Pinpoint the cell where the given text exists, returning its (x, y) midpoint coordinate. 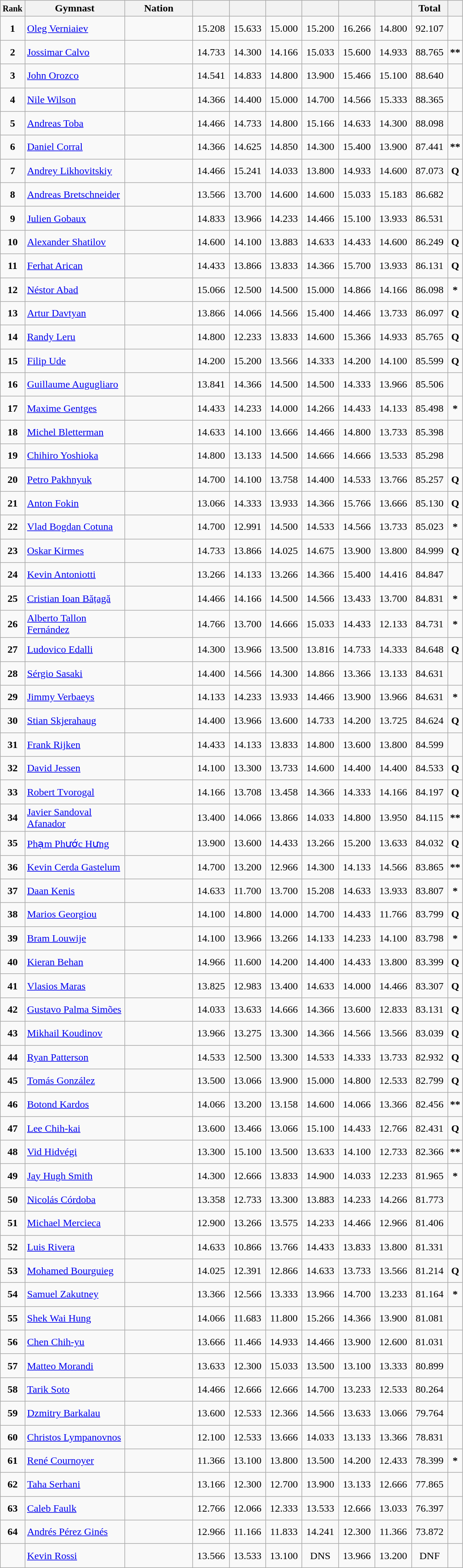
27 (13, 649)
84.731 (430, 623)
Kevin Rossi (74, 1556)
81.031 (430, 1342)
83.399 (430, 962)
Oskar Kirmes (74, 551)
39 (13, 938)
84.032 (430, 843)
3 (13, 76)
Vlad Bogdan Cotuna (74, 527)
8 (13, 194)
83.865 (430, 867)
Nile Wilson (74, 100)
13.725 (393, 721)
82.456 (430, 1105)
73.872 (430, 1532)
12.833 (393, 1009)
Phạm Phước Hưng (74, 843)
84.648 (430, 649)
85.498 (430, 408)
14.766 (211, 623)
85.023 (430, 527)
83.807 (430, 891)
Artur Davtyan (74, 313)
Shek Wai Hung (74, 1318)
10.866 (248, 1247)
23 (13, 551)
87.073 (430, 171)
14.900 (320, 1176)
Andreas Bretschneider (74, 194)
83.307 (430, 986)
81.965 (430, 1176)
57 (13, 1366)
13.950 (393, 817)
64 (13, 1532)
15.066 (211, 290)
15.266 (320, 1318)
40 (13, 962)
12.066 (248, 1508)
15.466 (357, 76)
84.115 (430, 817)
54 (13, 1294)
50 (13, 1200)
62 (13, 1485)
83.799 (430, 914)
13.841 (211, 385)
77.865 (430, 1485)
84.847 (430, 574)
12.566 (248, 1294)
13.358 (211, 1200)
Taha Serhani (74, 1485)
79.764 (430, 1413)
14.241 (320, 1532)
13.575 (284, 1223)
15.600 (357, 52)
Ryan Patterson (74, 1057)
80.264 (430, 1389)
Jay Hugh Smith (74, 1176)
36 (13, 867)
51 (13, 1223)
9 (13, 218)
13.275 (248, 1033)
Matteo Morandi (74, 1366)
38 (13, 914)
12.333 (284, 1508)
29 (13, 697)
Stian Skjerahaug (74, 721)
12.100 (211, 1437)
56 (13, 1342)
15.633 (248, 28)
René Cournoyer (74, 1461)
84.599 (430, 745)
Alberto Tallon Fernández (74, 623)
25 (13, 598)
14 (13, 337)
47 (13, 1128)
14.966 (211, 962)
5 (13, 123)
Andrey Likhovitskiy (74, 171)
85.599 (430, 361)
10 (13, 242)
11.800 (284, 1318)
53 (13, 1271)
20 (13, 479)
52 (13, 1247)
14.675 (320, 551)
58 (13, 1389)
31 (13, 745)
82.366 (430, 1152)
12.433 (393, 1461)
Ludovico Edalli (74, 649)
21 (13, 503)
80.899 (430, 1366)
Michael Mercieca (74, 1223)
Daniel Corral (74, 147)
15.333 (393, 100)
Julien Gobaux (74, 218)
15.183 (393, 194)
Filip Ude (74, 361)
Petro Pakhnyuk (74, 479)
13 (13, 313)
19 (13, 456)
John Orozco (74, 76)
82.799 (430, 1081)
28 (13, 673)
32 (13, 768)
6 (13, 147)
15.166 (320, 123)
88.640 (430, 76)
15.766 (357, 503)
88.365 (430, 100)
Robert Tvorogal (74, 792)
87.441 (430, 147)
81.773 (430, 1200)
83.039 (430, 1033)
11 (13, 266)
76.397 (430, 1508)
63 (13, 1508)
24 (13, 574)
Vid Hidvégi (74, 1152)
92.107 (430, 28)
11.766 (393, 914)
41 (13, 986)
11.833 (284, 1532)
81.406 (430, 1223)
13.758 (284, 479)
Luis Rivera (74, 1247)
85.298 (430, 456)
14.625 (248, 147)
Bram Louwije (74, 938)
44 (13, 1057)
48 (13, 1152)
Alexander Shatilov (74, 242)
85.130 (430, 503)
Jossimar Calvo (74, 52)
16 (13, 385)
Cristian Ioan Bățagă (74, 598)
Vlasios Maras (74, 986)
2 (13, 52)
26 (13, 623)
33 (13, 792)
Guillaume Augugliaro (74, 385)
34 (13, 817)
14.416 (393, 574)
Sérgio Sasaki (74, 673)
13.825 (211, 986)
12.700 (284, 1485)
Néstor Abad (74, 290)
82.932 (430, 1057)
12.866 (284, 1271)
12.600 (393, 1342)
14.850 (284, 147)
86.531 (430, 218)
15.241 (248, 171)
Kevin Antoniotti (74, 574)
59 (13, 1413)
86.249 (430, 242)
88.765 (430, 52)
84.831 (430, 598)
42 (13, 1009)
12.900 (211, 1223)
11.600 (248, 962)
Gymnast (74, 8)
84.533 (430, 768)
86.097 (430, 313)
Ferhat Arican (74, 266)
14.541 (211, 76)
13.708 (248, 792)
Jimmy Verbaeys (74, 697)
Daan Kenis (74, 891)
Javier Sandoval Afanador (74, 817)
11.466 (248, 1342)
Maxime Gentges (74, 408)
13.458 (284, 792)
15.366 (357, 337)
85.398 (430, 432)
Andrés Pérez Ginés (74, 1532)
22 (13, 527)
46 (13, 1105)
Mohamed Bourguieg (74, 1271)
4 (13, 100)
30 (13, 721)
13.158 (284, 1105)
15.700 (357, 266)
11.700 (248, 891)
81.164 (430, 1294)
81.214 (430, 1271)
Lee Chih-kai (74, 1128)
13.466 (248, 1128)
35 (13, 843)
86.131 (430, 266)
37 (13, 891)
Nicolás Córdoba (74, 1200)
84.624 (430, 721)
Tarik Soto (74, 1389)
13.816 (320, 649)
12.391 (248, 1271)
Samuel Zakutney (74, 1294)
12.991 (248, 527)
Dzmitry Barkalau (74, 1413)
82.431 (430, 1128)
Oleg Verniaiev (74, 28)
15 (13, 361)
84.197 (430, 792)
7 (13, 171)
81.331 (430, 1247)
Chihiro Yoshioka (74, 456)
11.683 (248, 1318)
86.098 (430, 290)
Nation (159, 8)
16.266 (357, 28)
Marios Georgiou (74, 914)
78.831 (430, 1437)
Tomás González (74, 1081)
Anton Fokin (74, 503)
Andreas Toba (74, 123)
49 (13, 1176)
88.098 (430, 123)
61 (13, 1461)
85.506 (430, 385)
Total (430, 8)
Botond Kardos (74, 1105)
17 (13, 408)
Kevin Cerda Gastelum (74, 867)
85.257 (430, 479)
12.366 (284, 1413)
83.131 (430, 1009)
David Jessen (74, 768)
Mikhail Koudinov (74, 1033)
Gustavo Palma Simões (74, 1009)
Frank Rijken (74, 745)
13.433 (357, 598)
12.983 (248, 986)
55 (13, 1318)
13.166 (211, 1485)
Christos Lympanovnos (74, 1437)
12 (13, 290)
43 (13, 1033)
Chen Chih-yu (74, 1342)
81.081 (430, 1318)
13.033 (393, 1508)
85.765 (430, 337)
86.682 (430, 194)
45 (13, 1081)
11.166 (248, 1532)
Michel Bletterman (74, 432)
Randy Leru (74, 337)
DNF (430, 1556)
18 (13, 432)
83.798 (430, 938)
Kieran Behan (74, 962)
DNS (320, 1556)
84.999 (430, 551)
78.399 (430, 1461)
1 (13, 28)
12.133 (393, 623)
Rank (13, 8)
60 (13, 1437)
Caleb Faulk (74, 1508)
